Pinpoint the cell where the given text exists, returning its [X, Y] midpoint coordinate. 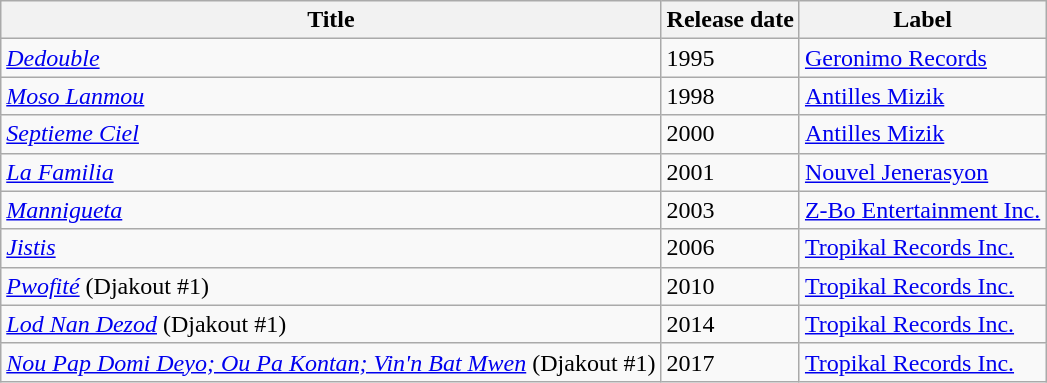
Release date [730, 20]
2003 [730, 210]
Title [331, 20]
Dedouble [331, 58]
2017 [730, 362]
Mannigueta [331, 210]
La Familia [331, 172]
2000 [730, 134]
Nouvel Jenerasyon [922, 172]
2001 [730, 172]
Moso Lanmou [331, 96]
1995 [730, 58]
Lod Nan Dezod (Djakout #1) [331, 324]
1998 [730, 96]
Jistis [331, 248]
2006 [730, 248]
Geronimo Records [922, 58]
Pwofité (Djakout #1) [331, 286]
Label [922, 20]
2014 [730, 324]
Septieme Ciel [331, 134]
2010 [730, 286]
Z-Bo Entertainment Inc. [922, 210]
Nou Pap Domi Deyo; Ou Pa Kontan; Vin'n Bat Mwen (Djakout #1) [331, 362]
